Output the (x, y) coordinate of the center of the cell containing the given text.  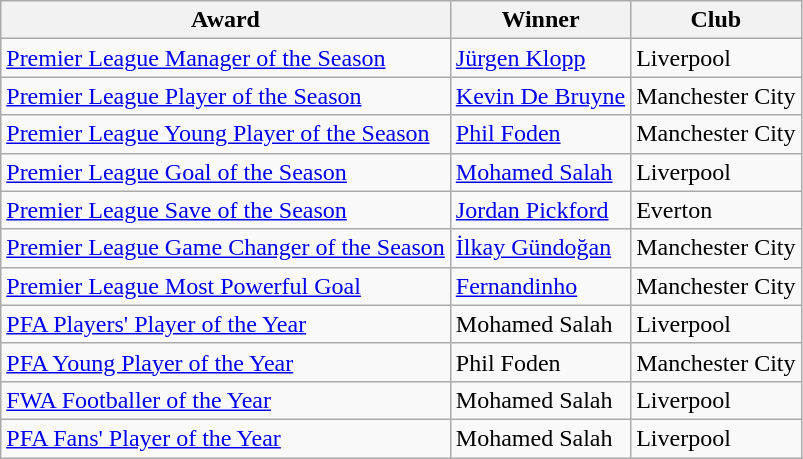
Club (716, 20)
Premier League Young Player of the Season (226, 134)
Fernandinho (540, 286)
Premier League Player of the Season (226, 96)
Premier League Manager of the Season (226, 58)
Premier League Save of the Season (226, 210)
PFA Fans' Player of the Year (226, 438)
PFA Young Player of the Year (226, 362)
İlkay Gündoğan (540, 248)
PFA Players' Player of the Year (226, 324)
Premier League Game Changer of the Season (226, 248)
Award (226, 20)
Jürgen Klopp (540, 58)
Premier League Goal of the Season (226, 172)
Kevin De Bruyne (540, 96)
FWA Footballer of the Year (226, 400)
Jordan Pickford (540, 210)
Everton (716, 210)
Premier League Most Powerful Goal (226, 286)
Winner (540, 20)
